Determine the [x, y] coordinate at the center of the cell enclosing the given text.  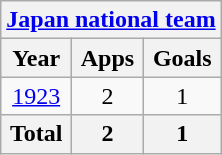
1923 [36, 96]
Apps [108, 58]
Year [36, 58]
Goals [182, 58]
Japan national team [111, 20]
Total [36, 134]
